Identify which cell holds the provided text, then report its (x, y) central coordinate. 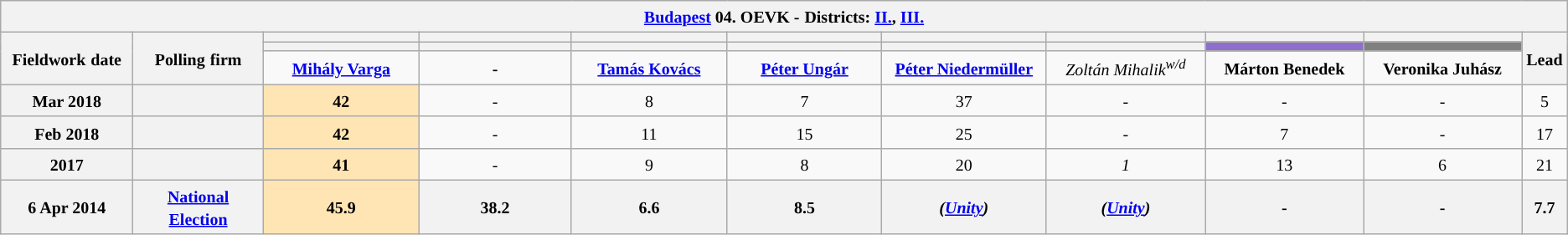
Budapest 04. OEVK - Districts: II., III. (784, 17)
National Election (198, 207)
17 (1545, 132)
Feb 2018 (67, 132)
9 (649, 164)
38.2 (494, 207)
Veronika Juhász (1442, 68)
Péter Ungár (804, 68)
Mar 2018 (67, 100)
Lead (1545, 59)
6 Apr 2014 (67, 207)
25 (964, 132)
41 (341, 164)
20 (964, 164)
37 (964, 100)
11 (649, 132)
21 (1545, 164)
Polling firm (198, 59)
13 (1284, 164)
Fieldwork date (67, 59)
6.6 (649, 207)
Tamás Kovács (649, 68)
7.7 (1545, 207)
2017 (67, 164)
Péter Niedermüller (964, 68)
Márton Benedek (1284, 68)
Mihály Varga (341, 68)
15 (804, 132)
6 (1442, 164)
Zoltán Mihalikw/d (1126, 68)
1 (1126, 164)
5 (1545, 100)
8.5 (804, 207)
45.9 (341, 207)
